Identify which cell holds the provided text, then report its [x, y] central coordinate. 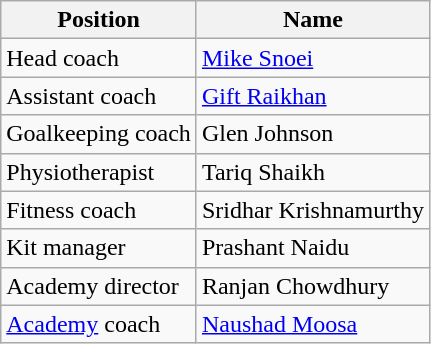
Goalkeeping coach [99, 134]
Kit manager [99, 248]
Name [312, 20]
Assistant coach [99, 96]
Naushad Moosa [312, 324]
Sridhar Krishnamurthy [312, 210]
Fitness coach [99, 210]
Head coach [99, 58]
Position [99, 20]
Gift Raikhan [312, 96]
Glen Johnson [312, 134]
Academy coach [99, 324]
Ranjan Chowdhury [312, 286]
Prashant Naidu [312, 248]
Mike Snoei [312, 58]
Academy director [99, 286]
Tariq Shaikh [312, 172]
Physiotherapist [99, 172]
